Locate the cell with the specified text and output its [x, y] center coordinate. 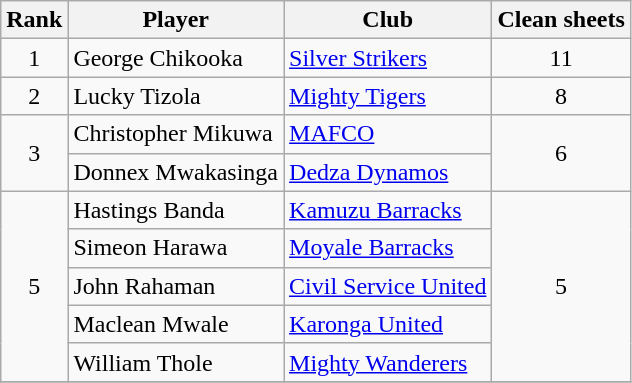
Maclean Mwale [176, 324]
Player [176, 20]
Donnex Mwakasinga [176, 172]
1 [34, 58]
Rank [34, 20]
2 [34, 96]
Mighty Tigers [388, 96]
William Thole [176, 362]
Kamuzu Barracks [388, 210]
Clean sheets [561, 20]
Dedza Dynamos [388, 172]
John Rahaman [176, 286]
Simeon Harawa [176, 248]
George Chikooka [176, 58]
Hastings Banda [176, 210]
Karonga United [388, 324]
Mighty Wanderers [388, 362]
6 [561, 153]
Lucky Tizola [176, 96]
Moyale Barracks [388, 248]
Christopher Mikuwa [176, 134]
11 [561, 58]
3 [34, 153]
MAFCO [388, 134]
Silver Strikers [388, 58]
Civil Service United [388, 286]
8 [561, 96]
Club [388, 20]
